Search for the cell housing the specified text and yield its (X, Y) center coordinate. 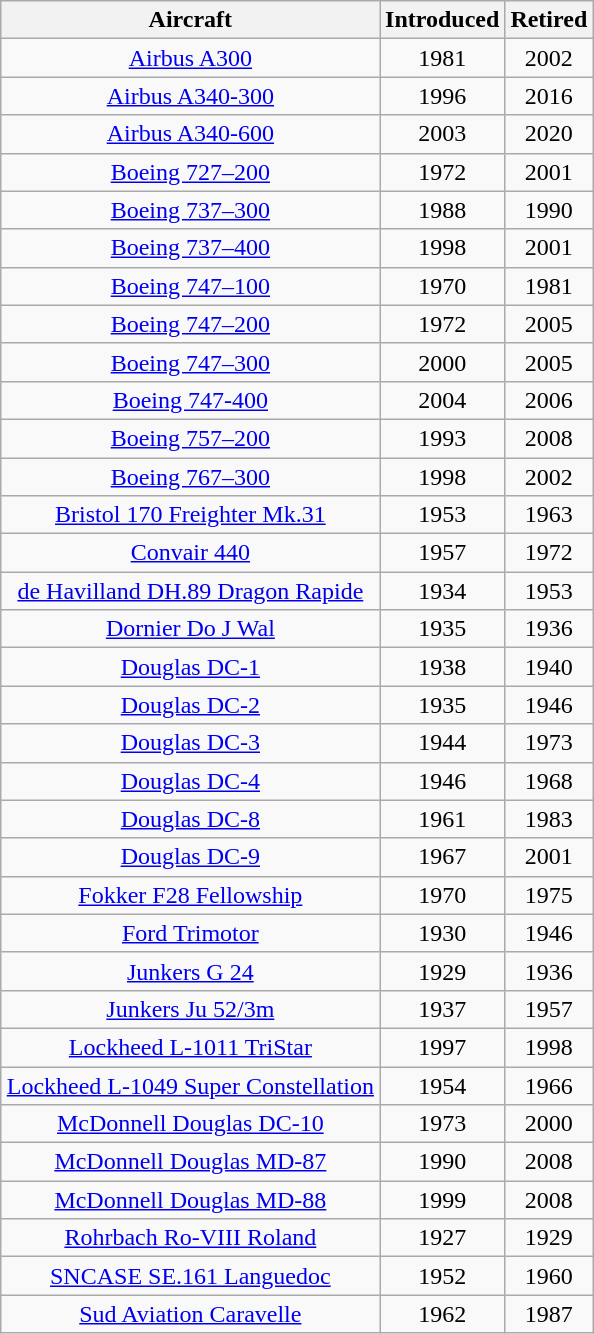
1988 (442, 210)
Junkers Ju 52/3m (190, 1009)
Douglas DC-1 (190, 667)
Sud Aviation Caravelle (190, 1314)
Airbus A340-600 (190, 134)
1987 (549, 1314)
Douglas DC-2 (190, 705)
de Havilland DH.89 Dragon Rapide (190, 591)
2006 (549, 400)
1954 (442, 1085)
1968 (549, 781)
2004 (442, 400)
1967 (442, 857)
Introduced (442, 20)
Airbus A300 (190, 58)
Douglas DC-9 (190, 857)
1997 (442, 1047)
2016 (549, 96)
1940 (549, 667)
Airbus A340-300 (190, 96)
Aircraft (190, 20)
Douglas DC-4 (190, 781)
2020 (549, 134)
Boeing 767–300 (190, 477)
1960 (549, 1276)
Boeing 757–200 (190, 438)
Fokker F28 Fellowship (190, 895)
1993 (442, 438)
1952 (442, 1276)
1966 (549, 1085)
Dornier Do J Wal (190, 629)
Douglas DC-8 (190, 819)
Douglas DC-3 (190, 743)
Rohrbach Ro-VIII Roland (190, 1238)
1927 (442, 1238)
2003 (442, 134)
1962 (442, 1314)
Lockheed L-1011 TriStar (190, 1047)
Junkers G 24 (190, 971)
Retired (549, 20)
Lockheed L-1049 Super Constellation (190, 1085)
Boeing 747–300 (190, 362)
1938 (442, 667)
1999 (442, 1200)
1996 (442, 96)
Boeing 737–400 (190, 248)
Boeing 747-400 (190, 400)
McDonnell Douglas DC-10 (190, 1124)
1963 (549, 515)
McDonnell Douglas MD-88 (190, 1200)
1983 (549, 819)
1934 (442, 591)
McDonnell Douglas MD-87 (190, 1162)
Boeing 747–100 (190, 286)
Boeing 727–200 (190, 172)
1937 (442, 1009)
1944 (442, 743)
Boeing 737–300 (190, 210)
Ford Trimotor (190, 933)
Convair 440 (190, 553)
1930 (442, 933)
1961 (442, 819)
Boeing 747–200 (190, 324)
1975 (549, 895)
SNCASE SE.161 Languedoc (190, 1276)
Bristol 170 Freighter Mk.31 (190, 515)
